Return (x, y) of the center of cell containing provided text 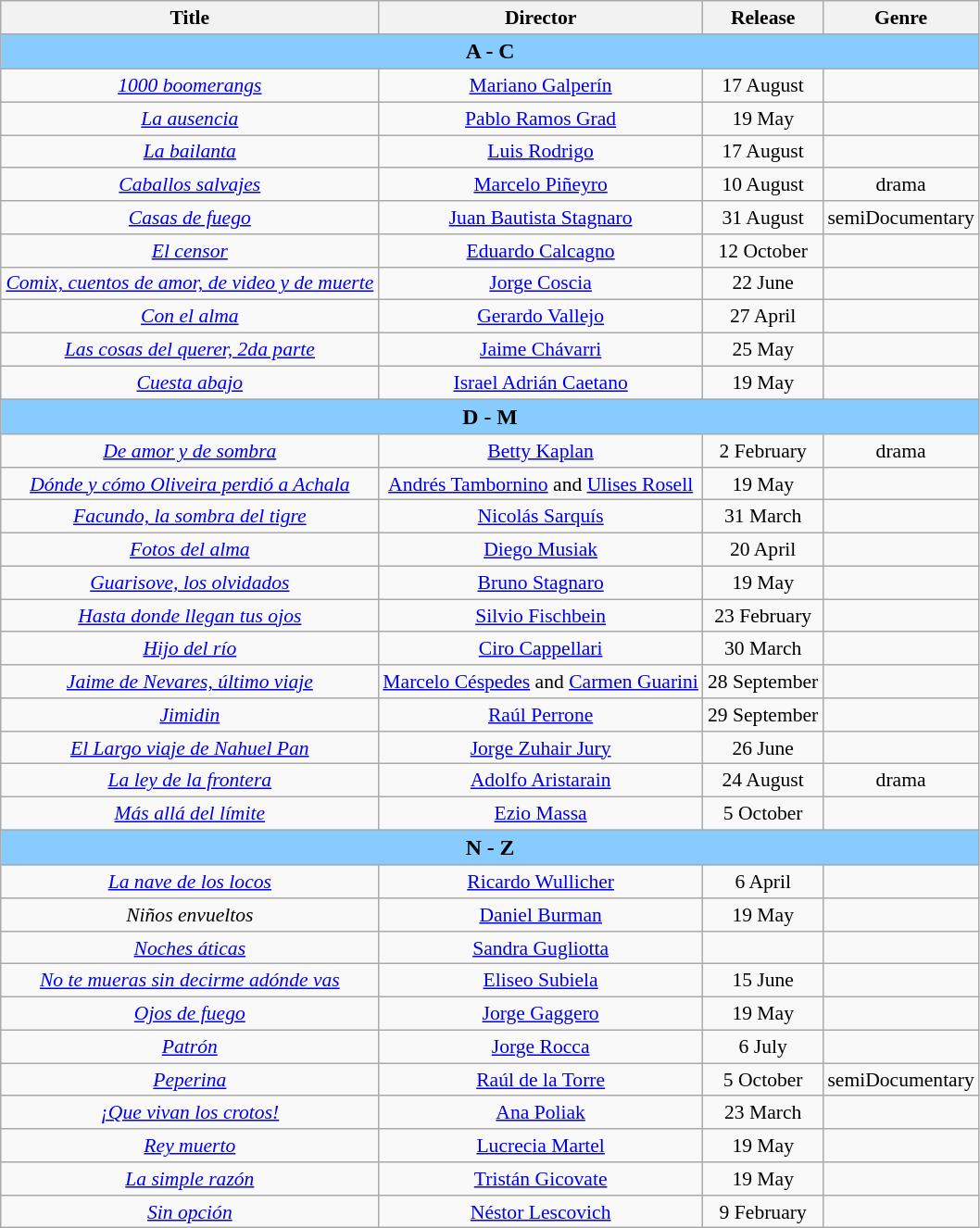
Andrés Tambornino and Ulises Rosell (541, 484)
6 July (763, 1047)
Raúl de la Torre (541, 1080)
26 June (763, 748)
Noches áticas (189, 948)
Title (189, 18)
Facundo, la sombra del tigre (189, 517)
Pablo Ramos Grad (541, 119)
Fotos del alma (189, 550)
22 June (763, 283)
Israel Adrián Caetano (541, 382)
10 August (763, 185)
Patrón (189, 1047)
Juan Bautista Stagnaro (541, 218)
Caballos salvajes (189, 185)
Ezio Massa (541, 814)
Adolfo Aristarain (541, 781)
N - Z (489, 847)
30 March (763, 649)
No te mueras sin decirme adónde vas (189, 981)
Lucrecia Martel (541, 1146)
Jorge Rocca (541, 1047)
Raúl Perrone (541, 715)
Betty Kaplan (541, 451)
Jaime de Nevares, último viaje (189, 682)
Cuesta abajo (189, 382)
A - C (489, 52)
Casas de fuego (189, 218)
23 March (763, 1113)
Diego Musiak (541, 550)
Jorge Zuhair Jury (541, 748)
31 August (763, 218)
Jaime Chávarri (541, 350)
La bailanta (189, 152)
Eliseo Subiela (541, 981)
Hijo del río (189, 649)
Jimidin (189, 715)
Ciro Cappellari (541, 649)
¡Que vivan los crotos! (189, 1113)
Sandra Gugliotta (541, 948)
Tristán Gicovate (541, 1179)
La nave de los locos (189, 882)
Hasta donde llegan tus ojos (189, 616)
Luis Rodrigo (541, 152)
23 February (763, 616)
20 April (763, 550)
28 September (763, 682)
27 April (763, 317)
31 March (763, 517)
Nicolás Sarquís (541, 517)
Rey muerto (189, 1146)
Peperina (189, 1080)
De amor y de sombra (189, 451)
Silvio Fischbein (541, 616)
Ojos de fuego (189, 1014)
Genre (900, 18)
Daniel Burman (541, 915)
Guarisove, los olvidados (189, 583)
D - M (489, 417)
Gerardo Vallejo (541, 317)
Jorge Coscia (541, 283)
25 May (763, 350)
Director (541, 18)
15 June (763, 981)
Dónde y cómo Oliveira perdió a Achala (189, 484)
La ausencia (189, 119)
Niños envueltos (189, 915)
Mariano Galperín (541, 86)
6 April (763, 882)
La ley de la frontera (189, 781)
Jorge Gaggero (541, 1014)
Marcelo Piñeyro (541, 185)
Marcelo Céspedes and Carmen Guarini (541, 682)
Eduardo Calcagno (541, 251)
El Largo viaje de Nahuel Pan (189, 748)
Bruno Stagnaro (541, 583)
29 September (763, 715)
Las cosas del querer, 2da parte (189, 350)
Más allá del límite (189, 814)
Release (763, 18)
Comix, cuentos de amor, de video y de muerte (189, 283)
Ricardo Wullicher (541, 882)
1000 boomerangs (189, 86)
Con el alma (189, 317)
La simple razón (189, 1179)
24 August (763, 781)
El censor (189, 251)
Ana Poliak (541, 1113)
12 October (763, 251)
2 February (763, 451)
